Return the (X, Y) coordinate for the center point of the cell that contains the specified text.  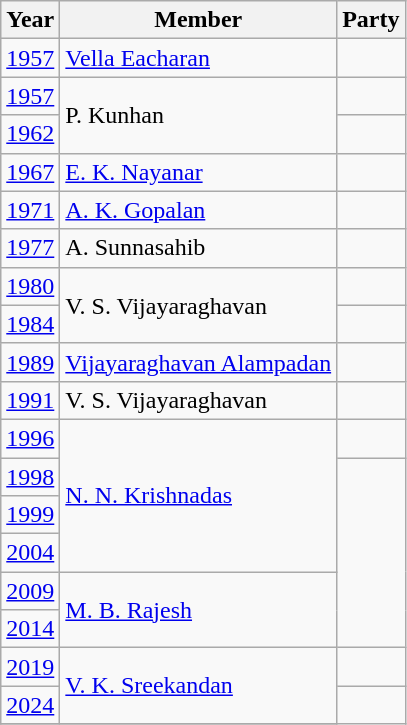
2014 (30, 629)
2004 (30, 553)
2019 (30, 667)
1980 (30, 286)
A. Sunnasahib (198, 248)
1999 (30, 515)
P. Kunhan (198, 115)
Vella Eacharan (198, 58)
Member (198, 20)
1989 (30, 362)
1984 (30, 324)
1996 (30, 438)
V. K. Sreekandan (198, 686)
Year (30, 20)
1962 (30, 134)
2024 (30, 705)
N. N. Krishnadas (198, 495)
1971 (30, 210)
A. K. Gopalan (198, 210)
M. B. Rajesh (198, 610)
1967 (30, 172)
1977 (30, 248)
1991 (30, 400)
E. K. Nayanar (198, 172)
2009 (30, 591)
Vijayaraghavan Alampadan (198, 362)
Party (371, 20)
1998 (30, 477)
